Capture the cell that displays the provided text and extract its (x, y) central coordinate. 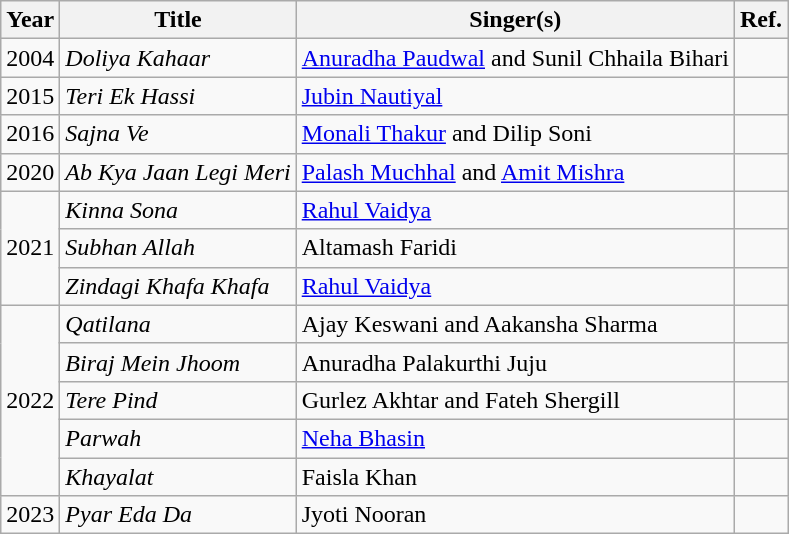
Monali Thakur and Dilip Soni (515, 134)
Title (178, 20)
Tere Pind (178, 400)
Zindagi Khafa Khafa (178, 286)
2021 (30, 248)
Sajna Ve (178, 134)
Doliya Kahaar (178, 58)
Anuradha Palakurthi Juju (515, 362)
Anuradha Paudwal and Sunil Chhaila Bihari (515, 58)
Teri Ek Hassi (178, 96)
Palash Muchhal and Amit Mishra (515, 172)
Biraj Mein Jhoom (178, 362)
Neha Bhasin (515, 438)
Year (30, 20)
Singer(s) (515, 20)
2015 (30, 96)
Faisla Khan (515, 477)
2016 (30, 134)
2022 (30, 400)
Jyoti Nooran (515, 515)
2023 (30, 515)
Ref. (762, 20)
Pyar Eda Da (178, 515)
Subhan Allah (178, 248)
2004 (30, 58)
Jubin Nautiyal (515, 96)
2020 (30, 172)
Gurlez Akhtar and Fateh Shergill (515, 400)
Altamash Faridi (515, 248)
Qatilana (178, 324)
Parwah (178, 438)
Khayalat (178, 477)
Ab Kya Jaan Legi Meri (178, 172)
Ajay Keswani and Aakansha Sharma (515, 324)
Kinna Sona (178, 210)
